Search for the cell housing the specified text and yield its (x, y) center coordinate. 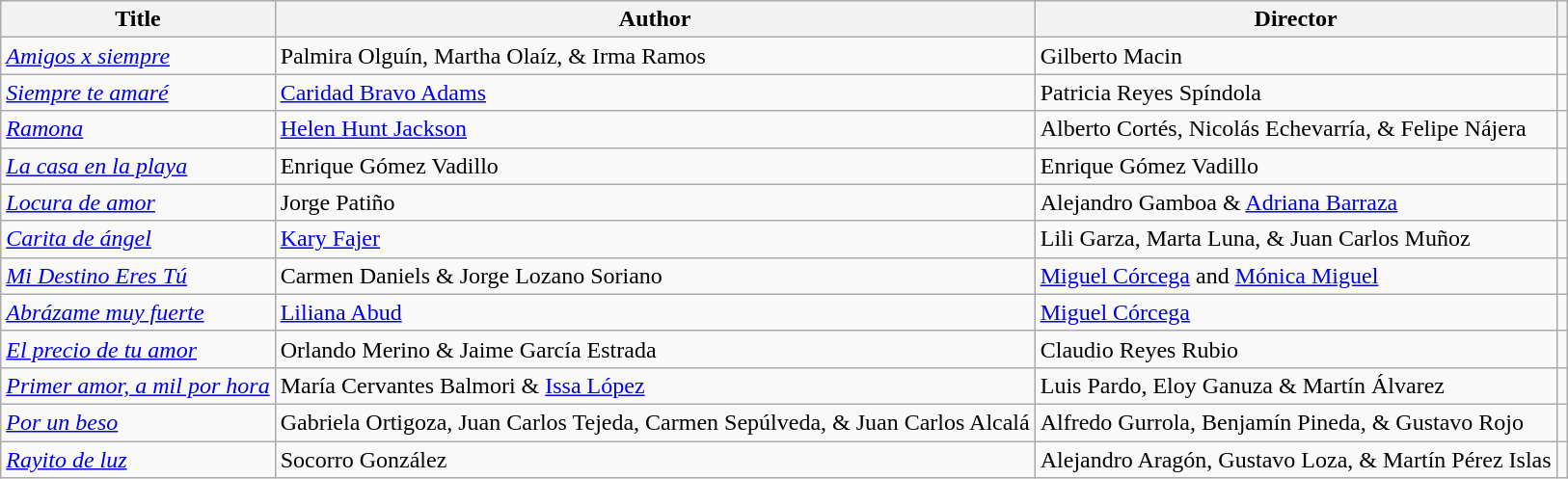
Jorge Patiño (655, 202)
Kary Fajer (655, 239)
Mi Destino Eres Tú (138, 276)
Rayito de luz (138, 460)
Por un beso (138, 422)
Miguel Córcega (1296, 312)
Locura de amor (138, 202)
Alejandro Gamboa & Adriana Barraza (1296, 202)
Author (655, 19)
Title (138, 19)
Alberto Cortés, Nicolás Echevarría, & Felipe Nájera (1296, 129)
Carmen Daniels & Jorge Lozano Soriano (655, 276)
Socorro González (655, 460)
Siempre te amaré (138, 93)
María Cervantes Balmori & Issa López (655, 386)
Gilberto Macin (1296, 56)
Luis Pardo, Eloy Ganuza & Martín Álvarez (1296, 386)
Amigos x siempre (138, 56)
El precio de tu amor (138, 349)
Primer amor, a mil por hora (138, 386)
Palmira Olguín, Martha Olaíz, & Irma Ramos (655, 56)
Abrázame muy fuerte (138, 312)
Patricia Reyes Spíndola (1296, 93)
La casa en la playa (138, 166)
Alfredo Gurrola, Benjamín Pineda, & Gustavo Rojo (1296, 422)
Lili Garza, Marta Luna, & Juan Carlos Muñoz (1296, 239)
Alejandro Aragón, Gustavo Loza, & Martín Pérez Islas (1296, 460)
Orlando Merino & Jaime García Estrada (655, 349)
Director (1296, 19)
Claudio Reyes Rubio (1296, 349)
Caridad Bravo Adams (655, 93)
Helen Hunt Jackson (655, 129)
Liliana Abud (655, 312)
Carita de ángel (138, 239)
Ramona (138, 129)
Gabriela Ortigoza, Juan Carlos Tejeda, Carmen Sepúlveda, & Juan Carlos Alcalá (655, 422)
Miguel Córcega and Mónica Miguel (1296, 276)
